From the cell containing the given text, extract its center point as [x, y] coordinate. 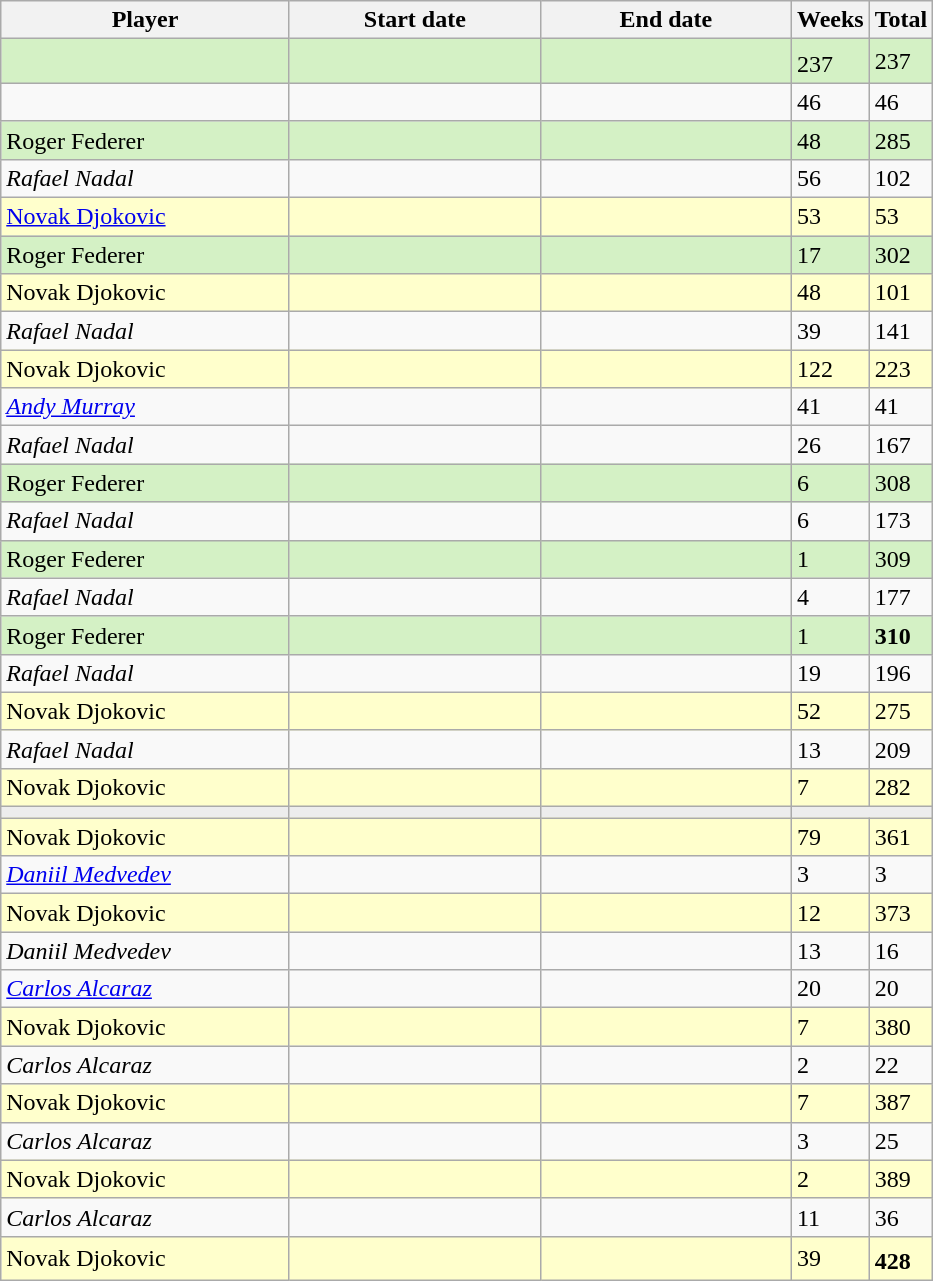
310 [901, 635]
141 [901, 331]
Start date [414, 20]
12 [830, 913]
End date [666, 20]
380 [901, 1027]
275 [901, 711]
308 [901, 483]
309 [901, 559]
173 [901, 521]
361 [901, 837]
387 [901, 1103]
17 [830, 255]
19 [830, 673]
25 [901, 1141]
4 [830, 597]
389 [901, 1179]
196 [901, 673]
373 [901, 913]
22 [901, 1065]
102 [901, 178]
79 [830, 837]
56 [830, 178]
11 [830, 1217]
302 [901, 255]
101 [901, 293]
52 [830, 711]
223 [901, 369]
Player [146, 20]
177 [901, 597]
26 [830, 445]
Andy Murray [146, 407]
Total [901, 20]
428 [901, 1258]
285 [901, 140]
16 [901, 951]
Weeks [830, 20]
209 [901, 749]
36 [901, 1217]
282 [901, 787]
167 [901, 445]
122 [830, 369]
